Output the (x, y) coordinate of the center of the cell containing the given text.  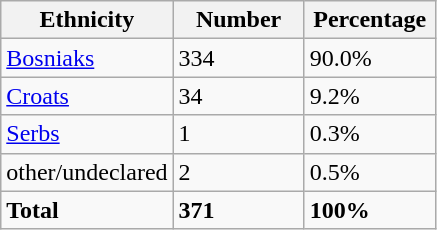
1 (238, 134)
Bosniaks (87, 58)
9.2% (370, 96)
Percentage (370, 20)
371 (238, 210)
Serbs (87, 134)
34 (238, 96)
Total (87, 210)
Croats (87, 96)
0.5% (370, 172)
Number (238, 20)
0.3% (370, 134)
Ethnicity (87, 20)
other/undeclared (87, 172)
334 (238, 58)
90.0% (370, 58)
100% (370, 210)
2 (238, 172)
